Output the [x, y] coordinate of the center of the cell containing the given text.  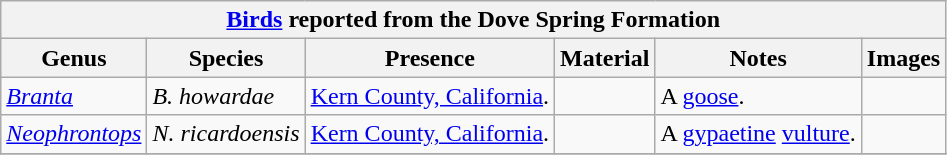
Images [903, 58]
Notes [758, 58]
N. ricardoensis [226, 134]
Genus [74, 58]
Birds reported from the Dove Spring Formation [474, 20]
A goose. [758, 96]
Presence [430, 58]
Species [226, 58]
B. howardae [226, 96]
Neophrontops [74, 134]
Material [605, 58]
A gypaetine vulture. [758, 134]
Branta [74, 96]
